Pinpoint the cell where the given text exists, returning its [X, Y] midpoint coordinate. 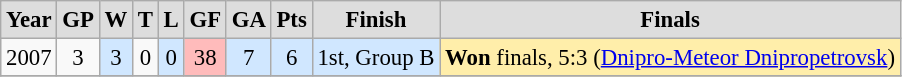
Finish [376, 20]
L [171, 20]
Pts [292, 20]
2007 [29, 58]
T [146, 20]
Year [29, 20]
1st, Group B [376, 58]
GF [205, 20]
Finals [670, 20]
W [116, 20]
7 [248, 58]
6 [292, 58]
38 [205, 58]
GP [78, 20]
Won finals, 5:3 (Dnipro-Meteor Dnipropetrovsk) [670, 58]
GA [248, 20]
